Return the (x, y) coordinate for the center point of the cell that contains the specified text.  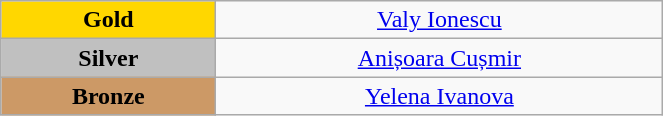
Valy Ionescu (440, 20)
Yelena Ivanova (440, 96)
Anișoara Cușmir (440, 58)
Bronze (108, 96)
Gold (108, 20)
Silver (108, 58)
